Locate the cell with the specified text and output its [x, y] center coordinate. 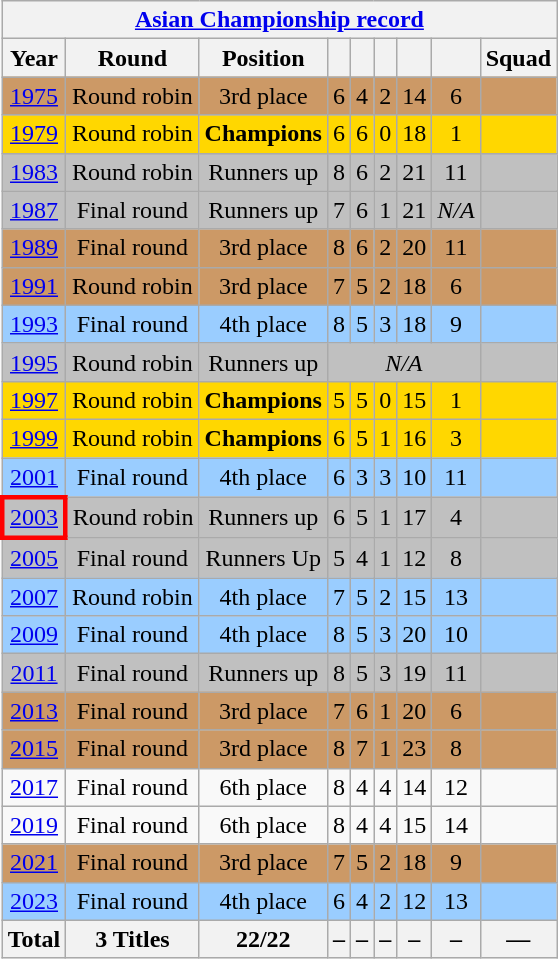
1993 [34, 324]
1995 [34, 362]
19 [414, 673]
1979 [34, 134]
2003 [34, 518]
Runners Up [263, 558]
Total [34, 939]
Asian Championship record [279, 20]
1999 [34, 438]
1991 [34, 286]
Year [34, 58]
23 [414, 749]
22/22 [263, 939]
2023 [34, 901]
2015 [34, 749]
2001 [34, 478]
17 [414, 518]
1987 [34, 210]
2011 [34, 673]
1983 [34, 172]
1989 [34, 248]
— [518, 939]
Position [263, 58]
2009 [34, 635]
2007 [34, 597]
16 [414, 438]
Squad [518, 58]
2013 [34, 711]
2021 [34, 863]
1997 [34, 400]
1975 [34, 96]
2005 [34, 558]
2017 [34, 787]
2019 [34, 825]
3 Titles [132, 939]
Round [132, 58]
